Locate the cell with the specified text and output its [X, Y] center coordinate. 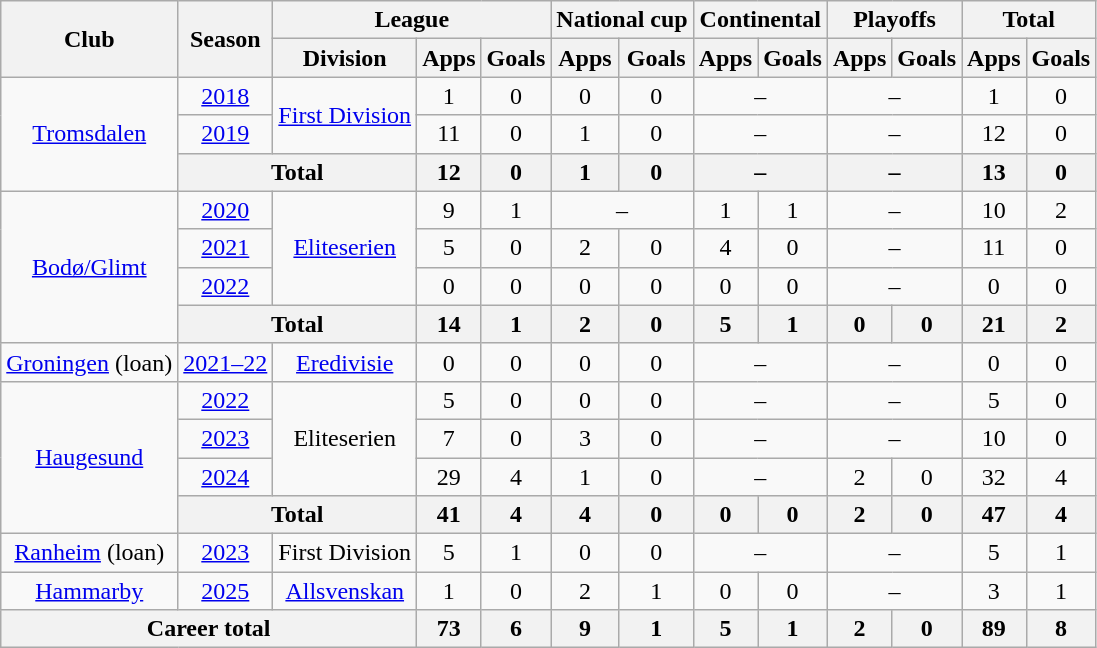
32 [994, 477]
21 [994, 324]
47 [994, 515]
Eredivisie [345, 362]
Groningen (loan) [90, 362]
League [412, 20]
14 [449, 324]
29 [449, 477]
2020 [226, 210]
Season [226, 39]
2024 [226, 477]
Career total [209, 629]
2019 [226, 134]
6 [516, 629]
7 [449, 438]
Tromsdalen [90, 134]
Playoffs [894, 20]
73 [449, 629]
2021–22 [226, 362]
13 [994, 172]
2018 [226, 96]
National cup [622, 20]
Club [90, 39]
Division [345, 58]
41 [449, 515]
Bodø/Glimt [90, 267]
89 [994, 629]
2021 [226, 248]
Allsvenskan [345, 591]
Ranheim (loan) [90, 553]
Hammarby [90, 591]
Continental [760, 20]
Haugesund [90, 457]
8 [1061, 629]
2025 [226, 591]
